Return (x, y) of the center of cell containing provided text 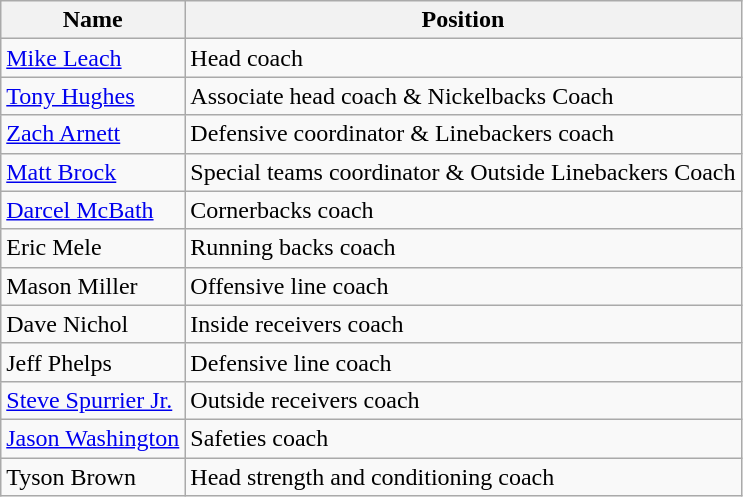
Head coach (463, 58)
Tyson Brown (93, 477)
Inside receivers coach (463, 324)
Running backs coach (463, 248)
Cornerbacks coach (463, 210)
Jason Washington (93, 438)
Special teams coordinator & Outside Linebackers Coach (463, 172)
Steve Spurrier Jr. (93, 400)
Dave Nichol (93, 324)
Head strength and conditioning coach (463, 477)
Offensive line coach (463, 286)
Defensive coordinator & Linebackers coach (463, 134)
Mike Leach (93, 58)
Outside receivers coach (463, 400)
Safeties coach (463, 438)
Associate head coach & Nickelbacks Coach (463, 96)
Zach Arnett (93, 134)
Jeff Phelps (93, 362)
Tony Hughes (93, 96)
Eric Mele (93, 248)
Matt Brock (93, 172)
Name (93, 20)
Defensive line coach (463, 362)
Darcel McBath (93, 210)
Mason Miller (93, 286)
Position (463, 20)
